Return [x, y] of the center of cell containing provided text 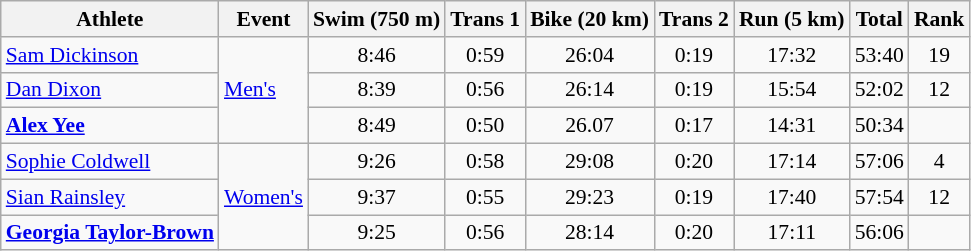
17:40 [792, 197]
Run (5 km) [792, 19]
52:02 [880, 90]
0:50 [485, 126]
9:25 [376, 233]
0:55 [485, 197]
Alex Yee [110, 126]
Trans 2 [694, 19]
17:14 [792, 162]
26:04 [590, 55]
Georgia Taylor-Brown [110, 233]
9:37 [376, 197]
50:34 [880, 126]
Trans 1 [485, 19]
57:06 [880, 162]
4 [940, 162]
9:26 [376, 162]
Women's [264, 198]
56:06 [880, 233]
Swim (750 m) [376, 19]
Total [880, 19]
Rank [940, 19]
8:49 [376, 126]
15:54 [792, 90]
Athlete [110, 19]
26:14 [590, 90]
Sophie Coldwell [110, 162]
53:40 [880, 55]
Men's [264, 90]
0:59 [485, 55]
14:31 [792, 126]
19 [940, 55]
8:46 [376, 55]
28:14 [590, 233]
57:54 [880, 197]
0:58 [485, 162]
Bike (20 km) [590, 19]
17:11 [792, 233]
Dan Dixon [110, 90]
Event [264, 19]
Sam Dickinson [110, 55]
29:23 [590, 197]
17:32 [792, 55]
Sian Rainsley [110, 197]
8:39 [376, 90]
26.07 [590, 126]
29:08 [590, 162]
0:17 [694, 126]
